Extract the [X, Y] coordinate from the center of the cell holding the provided text.  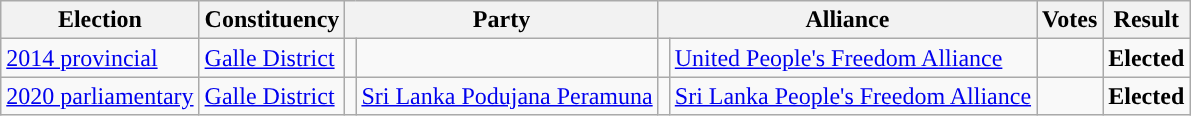
2020 parliamentary [100, 96]
2014 provincial [100, 58]
Sri Lanka People's Freedom Alliance [852, 96]
Party [502, 20]
Constituency [272, 20]
Sri Lanka Podujana Peramuna [507, 96]
Votes [1070, 20]
Alliance [847, 20]
United People's Freedom Alliance [852, 58]
Result [1146, 20]
Election [100, 20]
